Provide the (X, Y) coordinate of the cell's center where the given text is located.  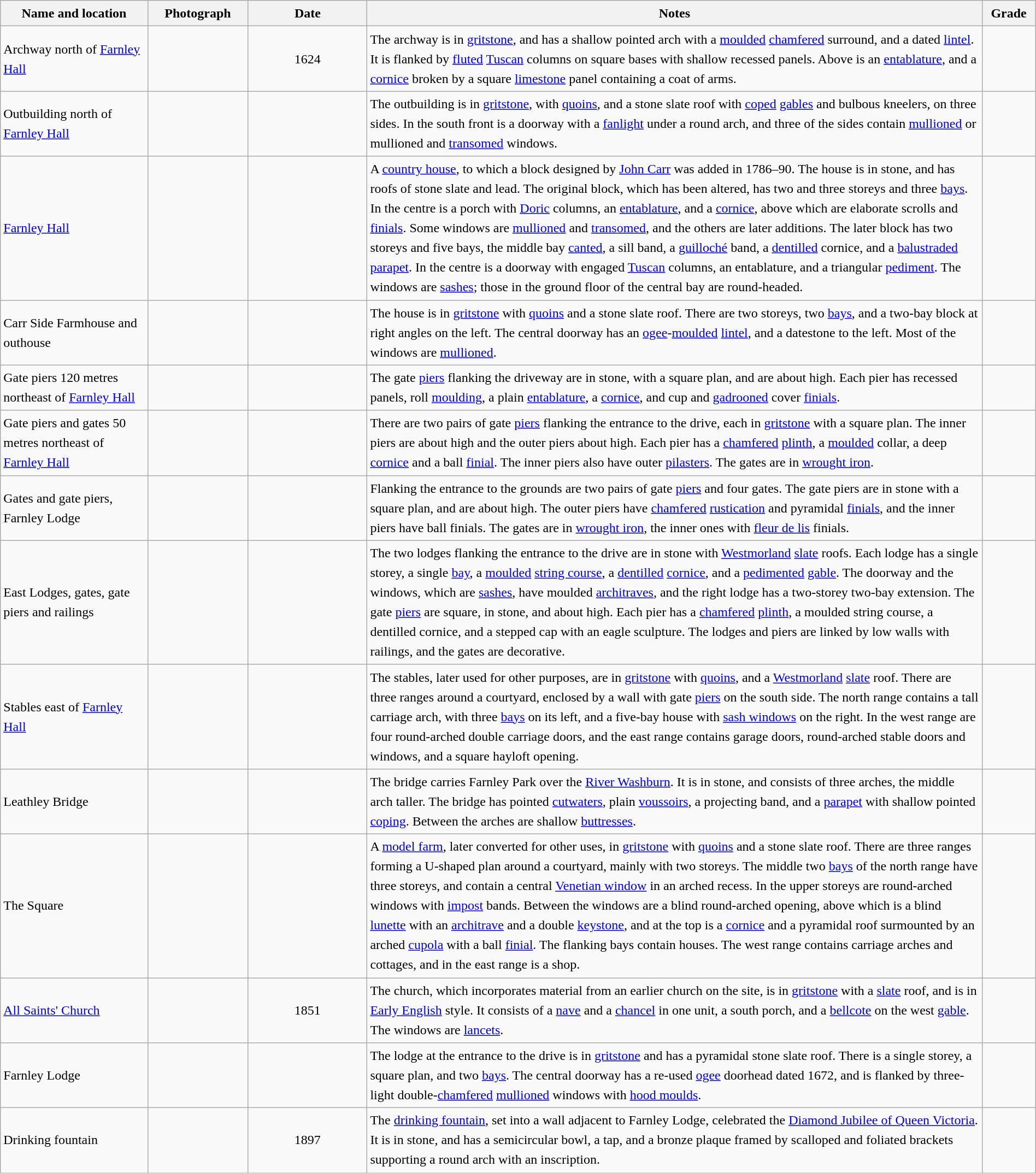
1624 (308, 59)
Outbuilding north of Farnley Hall (74, 123)
Date (308, 13)
The Square (74, 906)
Gate piers 120 metres northeast of Farnley Hall (74, 388)
All Saints' Church (74, 1011)
Stables east of Farnley Hall (74, 717)
East Lodges, gates, gate piers and railings (74, 602)
Farnley Lodge (74, 1075)
Archway north of Farnley Hall (74, 59)
1851 (308, 1011)
Photograph (198, 13)
Carr Side Farmhouse and outhouse (74, 332)
Grade (1009, 13)
Drinking fountain (74, 1141)
Leathley Bridge (74, 801)
Notes (674, 13)
Farnley Hall (74, 228)
Name and location (74, 13)
1897 (308, 1141)
Gates and gate piers, Farnley Lodge (74, 508)
Gate piers and gates 50 metres northeast of Farnley Hall (74, 443)
